Pinpoint the cell where the given text exists, returning its (x, y) midpoint coordinate. 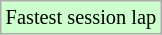
Fastest session lap (81, 17)
